Identify which cell holds the provided text, then report its (x, y) central coordinate. 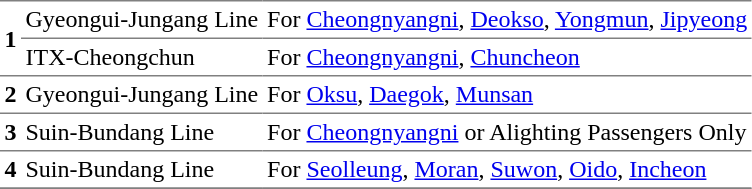
For Cheongnyangni, Deokso, Yongmun, Jipyeong (508, 20)
For Cheongnyangni or Alighting Passengers Only (508, 132)
2 (10, 95)
ITX-Cheongchun (142, 57)
For Oksu, Daegok, Munsan (508, 95)
For Seolleung, Moran, Suwon, Oido, Incheon (508, 170)
3 (10, 132)
1 (10, 38)
4 (10, 170)
For Cheongnyangni, Chuncheon (508, 57)
